Identify which cell holds the provided text, then report its [X, Y] central coordinate. 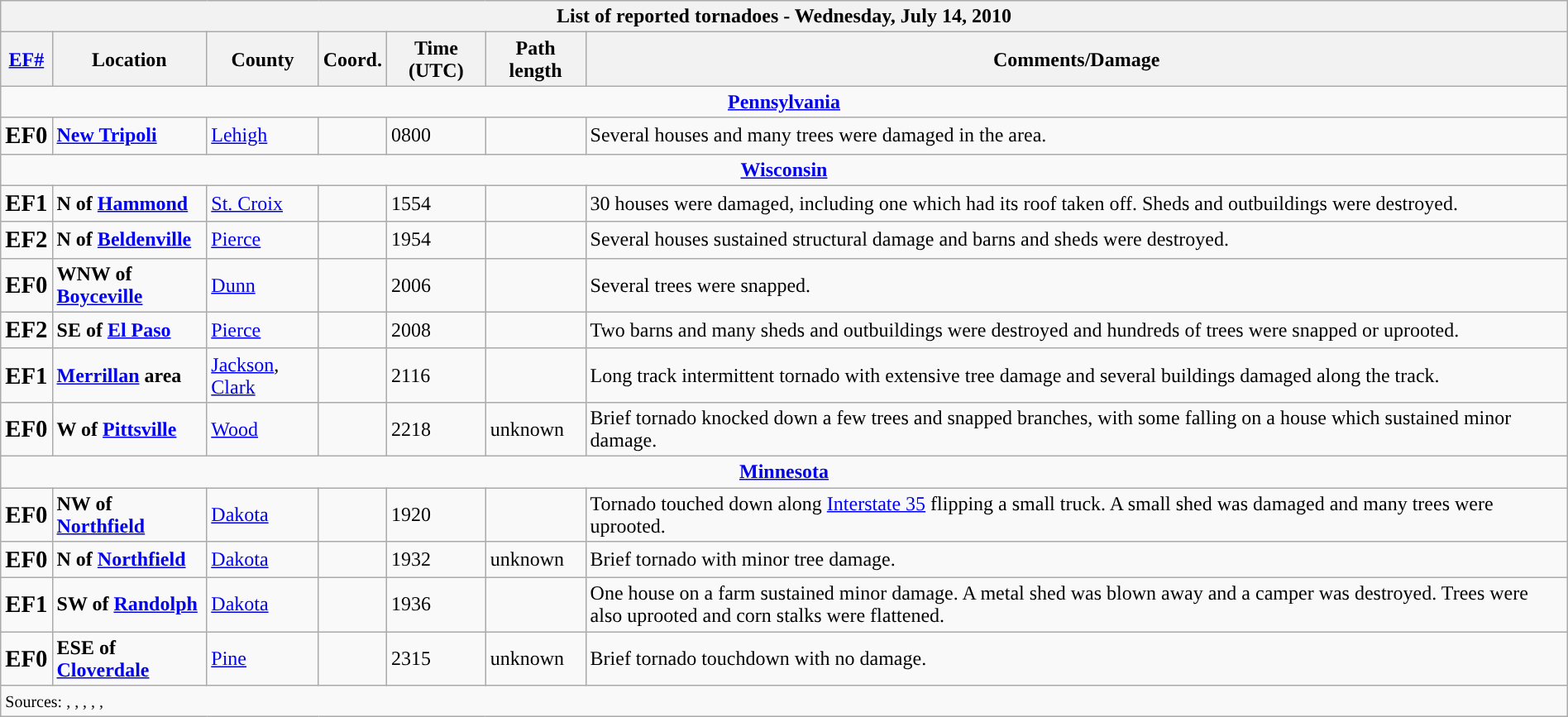
Merrillan area [129, 375]
Lehigh [263, 136]
Brief tornado knocked down a few trees and snapped branches, with some falling on a house which sustained minor damage. [1077, 428]
1936 [437, 605]
ESE of Cloverdale [129, 658]
30 houses were damaged, including one which had its roof taken off. Sheds and outbuildings were destroyed. [1077, 203]
1954 [437, 240]
2116 [437, 375]
0800 [437, 136]
Long track intermittent tornado with extensive tree damage and several buildings damaged along the track. [1077, 375]
Coord. [352, 60]
Location [129, 60]
SW of Randolph [129, 605]
Brief tornado touchdown with no damage. [1077, 658]
Tornado touched down along Interstate 35 flipping a small truck. A small shed was damaged and many trees were uprooted. [1077, 514]
Dunn [263, 284]
Pine [263, 658]
Several trees were snapped. [1077, 284]
Wisconsin [784, 170]
Sources: , , , , , [784, 701]
Minnesota [784, 471]
County [263, 60]
2218 [437, 428]
1554 [437, 203]
Several houses sustained structural damage and barns and sheds were destroyed. [1077, 240]
1920 [437, 514]
2006 [437, 284]
New Tripoli [129, 136]
Time (UTC) [437, 60]
Pennsylvania [784, 102]
NW of Northfield [129, 514]
Wood [263, 428]
N of Beldenville [129, 240]
Jackson, Clark [263, 375]
WNW of Boyceville [129, 284]
N of Northfield [129, 560]
Several houses and many trees were damaged in the area. [1077, 136]
Path length [536, 60]
2315 [437, 658]
Comments/Damage [1077, 60]
Two barns and many sheds and outbuildings were destroyed and hundreds of trees were snapped or uprooted. [1077, 330]
2008 [437, 330]
1932 [437, 560]
Brief tornado with minor tree damage. [1077, 560]
SE of El Paso [129, 330]
St. Croix [263, 203]
N of Hammond [129, 203]
W of Pittsville [129, 428]
List of reported tornadoes - Wednesday, July 14, 2010 [784, 17]
EF# [26, 60]
